From the cell containing the given text, extract its center point as (x, y) coordinate. 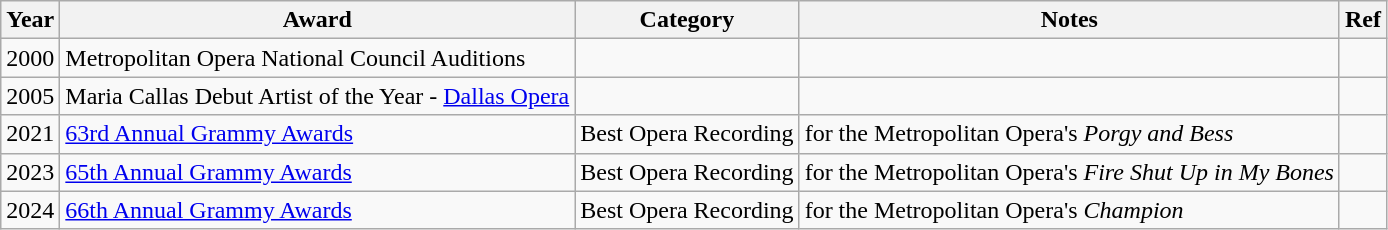
Metropolitan Opera National Council Auditions (318, 58)
Category (687, 20)
Ref (1362, 20)
Award (318, 20)
2000 (30, 58)
Maria Callas Debut Artist of the Year - Dallas Opera (318, 96)
65th Annual Grammy Awards (318, 172)
for the Metropolitan Opera's Porgy and Bess (1069, 134)
for the Metropolitan Opera's Fire Shut Up in My Bones (1069, 172)
2005 (30, 96)
for the Metropolitan Opera's Champion (1069, 210)
2024 (30, 210)
Year (30, 20)
2021 (30, 134)
66th Annual Grammy Awards (318, 210)
63rd Annual Grammy Awards (318, 134)
Notes (1069, 20)
2023 (30, 172)
